Scan for the cell matching the given text and deliver its [x, y] coordinate at center. 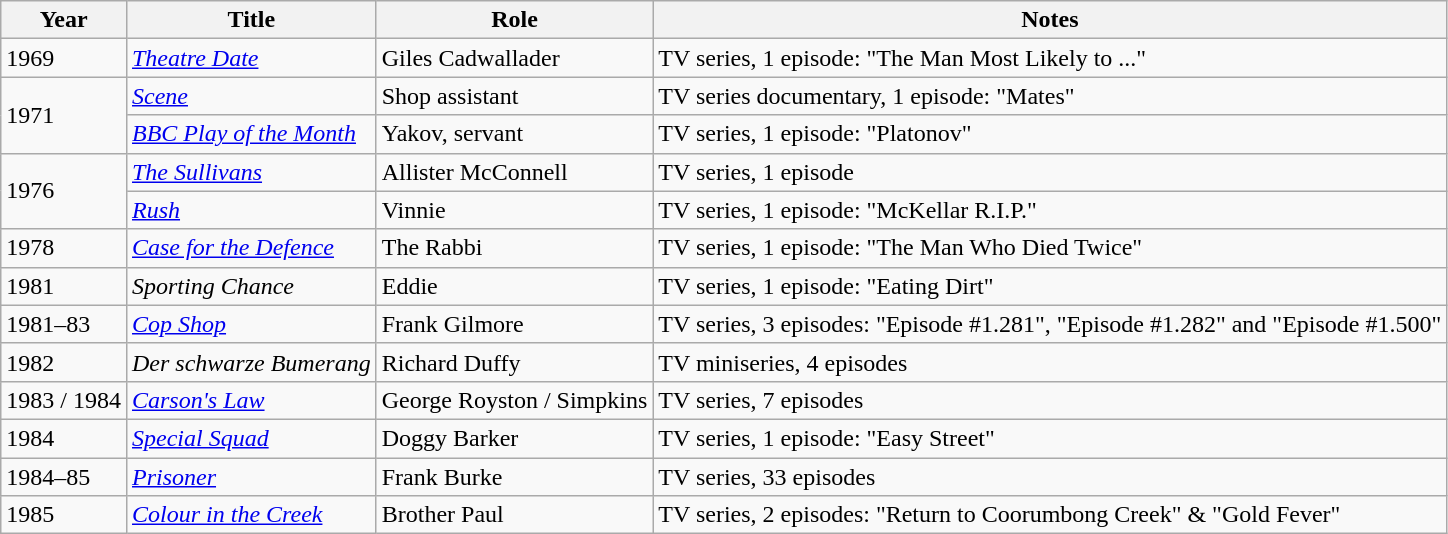
TV series, 1 episode: "McKellar R.I.P." [1050, 210]
Scene [251, 96]
Der schwarze Bumerang [251, 362]
Role [514, 20]
1984–85 [64, 477]
Frank Burke [514, 477]
Year [64, 20]
TV series, 3 episodes: "Episode #1.281", "Episode #1.282" and "Episode #1.500" [1050, 324]
1969 [64, 58]
TV series, 33 episodes [1050, 477]
Notes [1050, 20]
TV series, 7 episodes [1050, 400]
TV miniseries, 4 episodes [1050, 362]
Vinnie [514, 210]
1982 [64, 362]
Rush [251, 210]
Title [251, 20]
BBC Play of the Month [251, 134]
The Sullivans [251, 172]
TV series, 1 episode [1050, 172]
Shop assistant [514, 96]
TV series, 1 episode: "The Man Most Likely to ..." [1050, 58]
Eddie [514, 286]
Case for the Defence [251, 248]
1976 [64, 191]
Prisoner [251, 477]
1983 / 1984 [64, 400]
Allister McConnell [514, 172]
Yakov, servant [514, 134]
1984 [64, 438]
Brother Paul [514, 515]
1981 [64, 286]
1971 [64, 115]
Cop Shop [251, 324]
George Royston / Simpkins [514, 400]
Richard Duffy [514, 362]
Frank Gilmore [514, 324]
1978 [64, 248]
TV series, 1 episode: "The Man Who Died Twice" [1050, 248]
Colour in the Creek [251, 515]
TV series documentary, 1 episode: "Mates" [1050, 96]
Special Squad [251, 438]
TV series, 1 episode: "Easy Street" [1050, 438]
Carson's Law [251, 400]
Doggy Barker [514, 438]
1981–83 [64, 324]
1985 [64, 515]
The Rabbi [514, 248]
Theatre Date [251, 58]
Giles Cadwallader [514, 58]
Sporting Chance [251, 286]
TV series, 1 episode: "Eating Dirt" [1050, 286]
TV series, 1 episode: "Platonov" [1050, 134]
TV series, 2 episodes: "Return to Coorumbong Creek" & "Gold Fever" [1050, 515]
